Extract the (x, y) coordinate from the center of the cell holding the provided text.  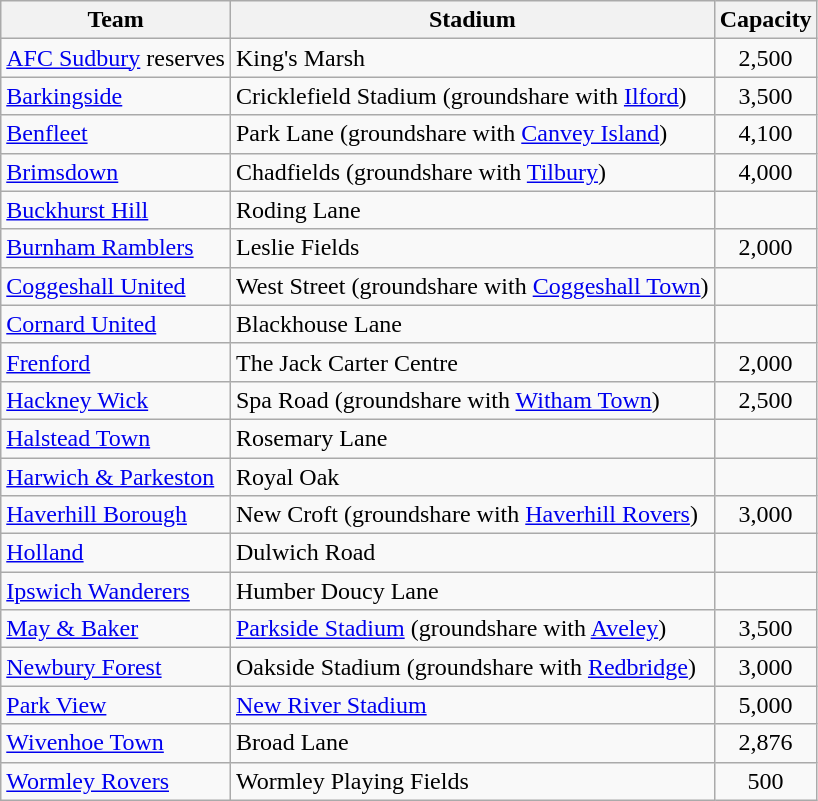
500 (766, 781)
Cornard United (116, 324)
Halstead Town (116, 438)
Park Lane (groundshare with Canvey Island) (472, 134)
Stadium (472, 20)
Burnham Ramblers (116, 248)
5,000 (766, 705)
The Jack Carter Centre (472, 362)
Wormley Rovers (116, 781)
Rosemary Lane (472, 438)
Haverhill Borough (116, 515)
Barkingside (116, 96)
Cricklefield Stadium (groundshare with Ilford) (472, 96)
Ipswich Wanderers (116, 591)
Brimsdown (116, 172)
Coggeshall United (116, 286)
Roding Lane (472, 210)
Harwich & Parkeston (116, 477)
Team (116, 20)
Leslie Fields (472, 248)
Blackhouse Lane (472, 324)
Hackney Wick (116, 400)
AFC Sudbury reserves (116, 58)
Benfleet (116, 134)
King's Marsh (472, 58)
4,100 (766, 134)
Wivenhoe Town (116, 743)
Humber Doucy Lane (472, 591)
West Street (groundshare with Coggeshall Town) (472, 286)
Buckhurst Hill (116, 210)
Holland (116, 553)
Broad Lane (472, 743)
2,876 (766, 743)
New Croft (groundshare with Haverhill Rovers) (472, 515)
Frenford (116, 362)
4,000 (766, 172)
Dulwich Road (472, 553)
Wormley Playing Fields (472, 781)
Oakside Stadium (groundshare with Redbridge) (472, 667)
Royal Oak (472, 477)
Capacity (766, 20)
Chadfields (groundshare with Tilbury) (472, 172)
Parkside Stadium (groundshare with Aveley) (472, 629)
Newbury Forest (116, 667)
Spa Road (groundshare with Witham Town) (472, 400)
May & Baker (116, 629)
Park View (116, 705)
New River Stadium (472, 705)
